Provide the (x, y) coordinate of the cell's center where the given text is located.  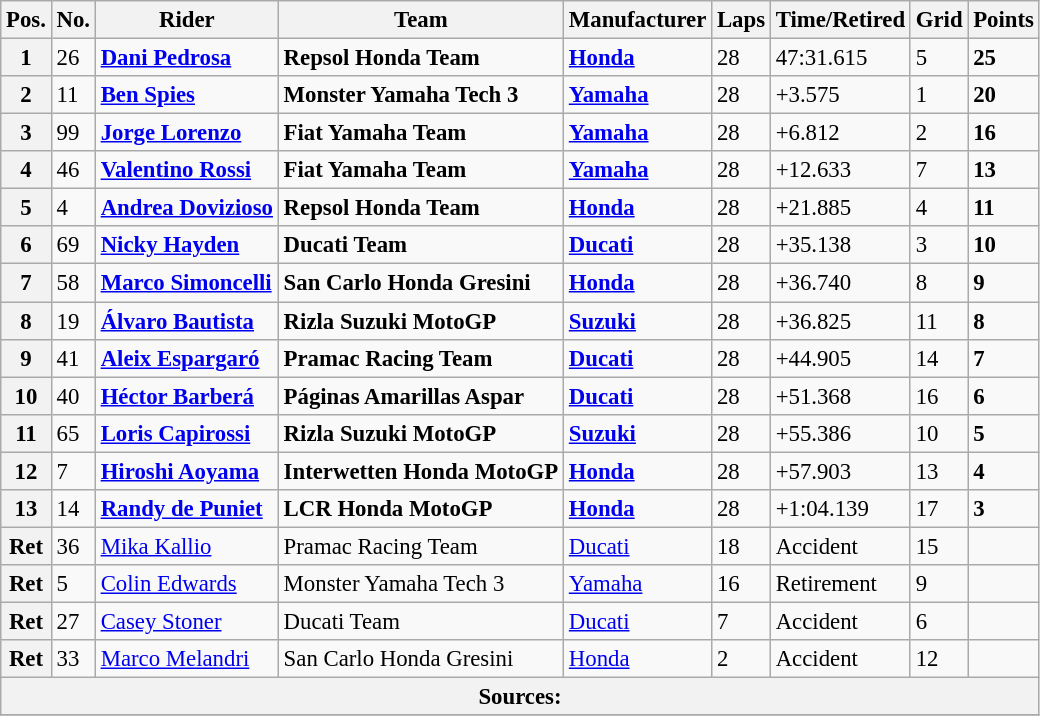
+44.905 (840, 358)
41 (73, 358)
+12.633 (840, 170)
Retirement (840, 584)
+3.575 (840, 95)
Nicky Hayden (186, 245)
Álvaro Bautista (186, 321)
18 (742, 546)
Randy de Puniet (186, 509)
Marco Simoncelli (186, 283)
33 (73, 659)
+1:04.139 (840, 509)
58 (73, 283)
Team (420, 20)
36 (73, 546)
LCR Honda MotoGP (420, 509)
Manufacturer (638, 20)
Pos. (26, 20)
Colin Edwards (186, 584)
+36.740 (840, 283)
Héctor Barberá (186, 396)
Mika Kallio (186, 546)
Interwetten Honda MotoGP (420, 471)
Ben Spies (186, 95)
27 (73, 621)
Aleix Espargaró (186, 358)
Hiroshi Aoyama (186, 471)
+55.386 (840, 433)
20 (1004, 95)
Points (1004, 20)
+6.812 (840, 133)
+57.903 (840, 471)
15 (938, 546)
Andrea Dovizioso (186, 208)
+51.368 (840, 396)
99 (73, 133)
Casey Stoner (186, 621)
Sources: (520, 697)
Valentino Rossi (186, 170)
69 (73, 245)
Marco Melandri (186, 659)
17 (938, 509)
25 (1004, 58)
Loris Capirossi (186, 433)
Laps (742, 20)
Dani Pedrosa (186, 58)
Time/Retired (840, 20)
19 (73, 321)
26 (73, 58)
40 (73, 396)
Grid (938, 20)
+35.138 (840, 245)
Jorge Lorenzo (186, 133)
Páginas Amarillas Aspar (420, 396)
+21.885 (840, 208)
Rider (186, 20)
No. (73, 20)
65 (73, 433)
47:31.615 (840, 58)
+36.825 (840, 321)
46 (73, 170)
